Search for the cell housing the specified text and yield its [X, Y] center coordinate. 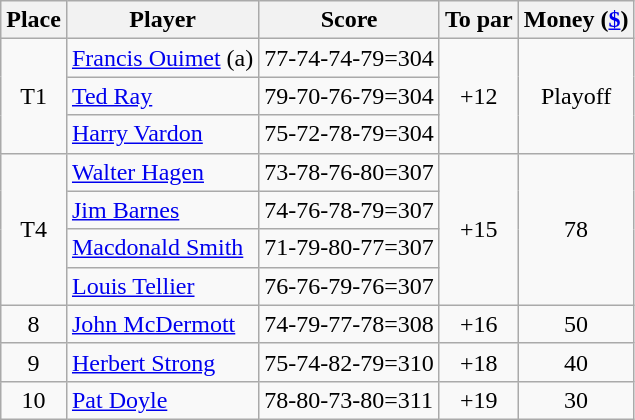
+12 [478, 96]
9 [34, 362]
T1 [34, 96]
75-74-82-79=310 [350, 362]
Score [350, 20]
Louis Tellier [162, 286]
To par [478, 20]
+19 [478, 400]
79-70-76-79=304 [350, 96]
78 [576, 229]
Francis Ouimet (a) [162, 58]
74-79-77-78=308 [350, 324]
Macdonald Smith [162, 248]
74-76-78-79=307 [350, 210]
73-78-76-80=307 [350, 172]
Place [34, 20]
77-74-74-79=304 [350, 58]
50 [576, 324]
+15 [478, 229]
78-80-73-80=311 [350, 400]
Walter Hagen [162, 172]
Player [162, 20]
10 [34, 400]
75-72-78-79=304 [350, 134]
71-79-80-77=307 [350, 248]
+16 [478, 324]
Pat Doyle [162, 400]
76-76-79-76=307 [350, 286]
Jim Barnes [162, 210]
8 [34, 324]
Playoff [576, 96]
30 [576, 400]
Money ($) [576, 20]
Ted Ray [162, 96]
Herbert Strong [162, 362]
T4 [34, 229]
Harry Vardon [162, 134]
+18 [478, 362]
John McDermott [162, 324]
40 [576, 362]
